Pinpoint the cell where the given text exists, returning its (X, Y) midpoint coordinate. 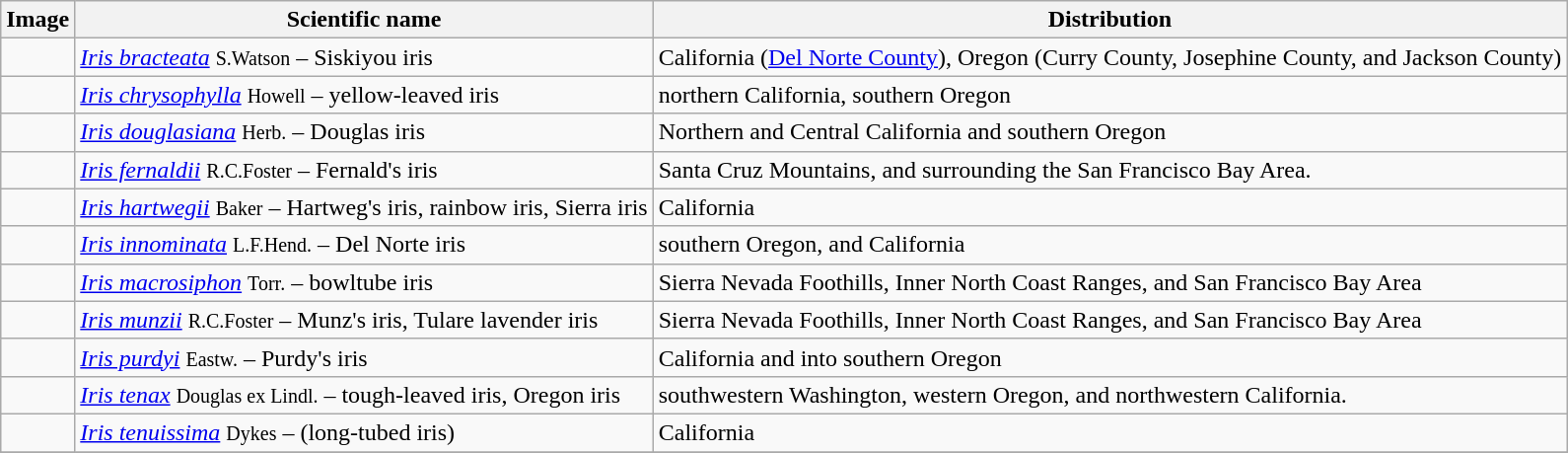
Iris innominata L.F.Hend. – Del Norte iris (364, 245)
Iris munzii R.C.Foster – Munz's iris, Tulare lavender iris (364, 320)
Iris chrysophylla Howell – yellow-leaved iris (364, 95)
Northern and Central California and southern Oregon (1110, 132)
Iris purdyi Eastw. – Purdy's iris (364, 357)
Distribution (1110, 20)
Iris bracteata S.Watson – Siskiyou iris (364, 57)
Santa Cruz Mountains, and surrounding the San Francisco Bay Area. (1110, 170)
California (Del Norte County), Oregon (Curry County, Josephine County, and Jackson County) (1110, 57)
Scientific name (364, 20)
Image (37, 20)
northern California, southern Oregon (1110, 95)
southern Oregon, and California (1110, 245)
Iris douglasiana Herb. – Douglas iris (364, 132)
Iris tenuissima Dykes – (long-tubed iris) (364, 432)
Iris macrosiphon Torr. – bowltube iris (364, 282)
Iris tenax Douglas ex Lindl. – tough-leaved iris, Oregon iris (364, 395)
California and into southern Oregon (1110, 357)
southwestern Washington, western Oregon, and northwestern California. (1110, 395)
Iris fernaldii R.C.Foster – Fernald's iris (364, 170)
Iris hartwegii Baker – Hartweg's iris, rainbow iris, Sierra iris (364, 207)
